Determine the (x, y) coordinate at the center of the cell enclosing the given text.  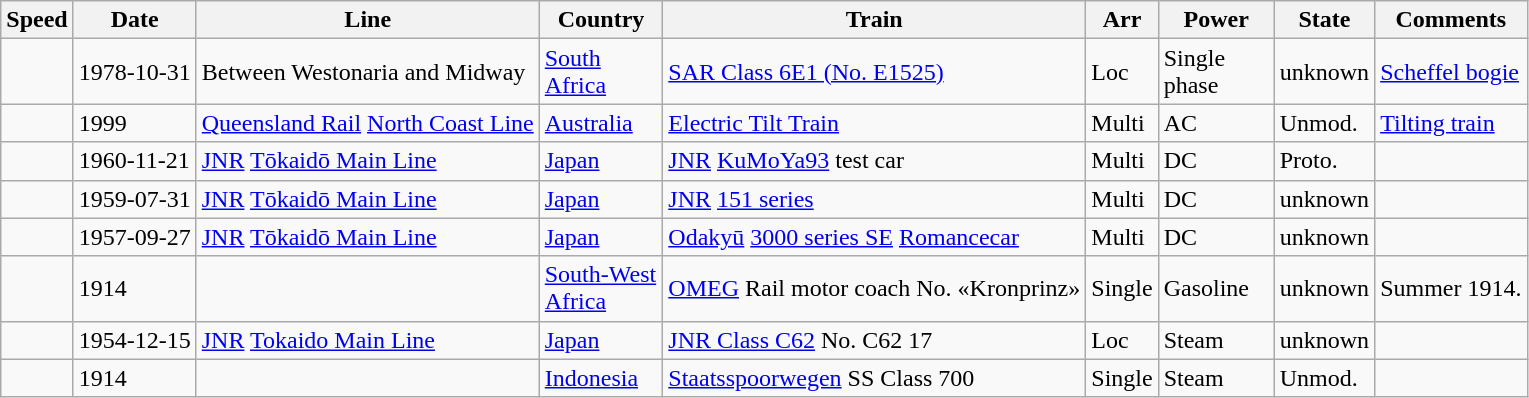
South-West Africa (601, 288)
Electric Tilt Train (874, 123)
1957-09-27 (134, 237)
1978-10-31 (134, 72)
Comments (1451, 20)
Queensland Rail North Coast Line (368, 123)
Indonesia (601, 378)
Proto. (1324, 161)
Arr (1122, 20)
1999 (134, 123)
SAR Class 6E1 (No. E1525) (874, 72)
Australia (601, 123)
Tilting train (1451, 123)
JNR Tokaido Main Line (368, 340)
Line (368, 20)
Country (601, 20)
Summer 1914. (1451, 288)
Between Westonaria and Midway (368, 72)
Staatsspoorwegen SS Class 700 (874, 378)
JNR 151 series (874, 199)
AC (1216, 123)
Power (1216, 20)
State (1324, 20)
JNR KuMoYa93 test car (874, 161)
South Africa (601, 72)
Scheffel bogie (1451, 72)
Gasoline (1216, 288)
1960-11-21 (134, 161)
Speed (37, 20)
Odakyū 3000 series SE Romancecar (874, 237)
Single phase (1216, 72)
Date (134, 20)
1959-07-31 (134, 199)
JNR Class C62 No. C62 17 (874, 340)
OMEG Rail motor coach No. «Kronprinz» (874, 288)
1954-12-15 (134, 340)
Train (874, 20)
